Pinpoint the cell where the given text exists, returning its [x, y] midpoint coordinate. 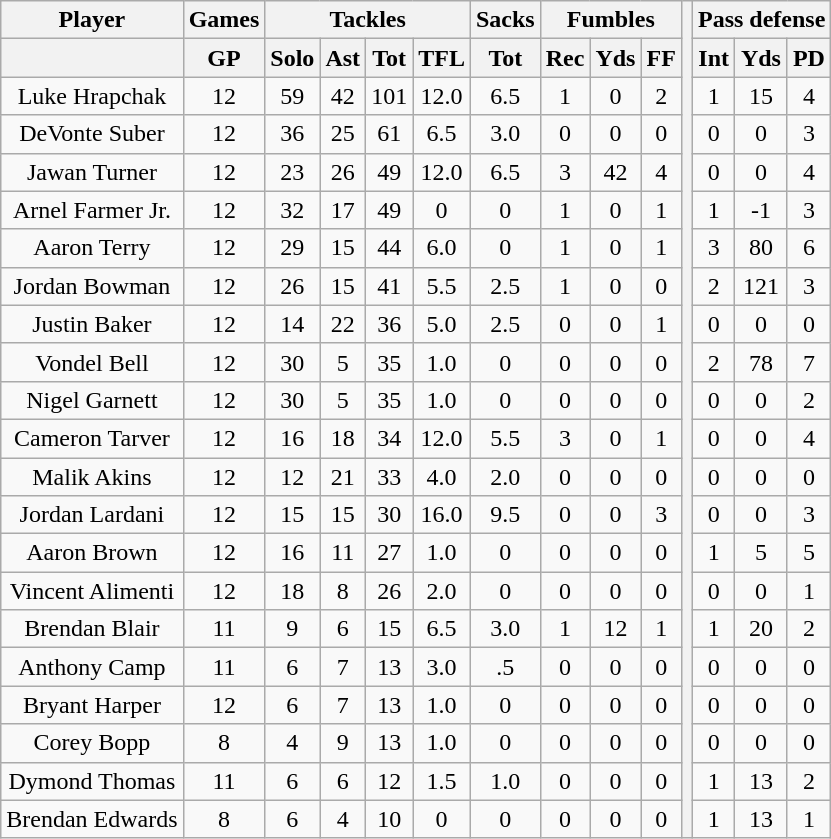
27 [390, 553]
Player [92, 20]
25 [343, 134]
29 [292, 248]
5.0 [442, 324]
Int [713, 58]
59 [292, 96]
DeVonte Suber [92, 134]
34 [390, 438]
Anthony Camp [92, 667]
17 [343, 210]
22 [343, 324]
23 [292, 172]
Pass defense [761, 20]
Vondel Bell [92, 362]
121 [761, 286]
6.0 [442, 248]
Jordan Lardani [92, 515]
Sacks [505, 20]
101 [390, 96]
Aaron Brown [92, 553]
33 [390, 477]
61 [390, 134]
TFL [442, 58]
Malik Akins [92, 477]
Vincent Alimenti [92, 591]
Aaron Terry [92, 248]
Fumbles [610, 20]
Dymond Thomas [92, 781]
Nigel Garnett [92, 400]
16.0 [442, 515]
Games [224, 20]
Jordan Bowman [92, 286]
Rec [565, 58]
Brendan Blair [92, 629]
-1 [761, 210]
1.5 [442, 781]
PD [809, 58]
41 [390, 286]
Cameron Tarver [92, 438]
4.0 [442, 477]
Justin Baker [92, 324]
.5 [505, 667]
Luke Hrapchak [92, 96]
Jawan Turner [92, 172]
Tackles [368, 20]
14 [292, 324]
FF [661, 58]
10 [390, 819]
Arnel Farmer Jr. [92, 210]
80 [761, 248]
Brendan Edwards [92, 819]
32 [292, 210]
21 [343, 477]
Ast [343, 58]
20 [761, 629]
9.5 [505, 515]
Corey Bopp [92, 743]
Solo [292, 58]
Bryant Harper [92, 705]
GP [224, 58]
44 [390, 248]
78 [761, 362]
